Identify which cell holds the provided text, then report its [x, y] central coordinate. 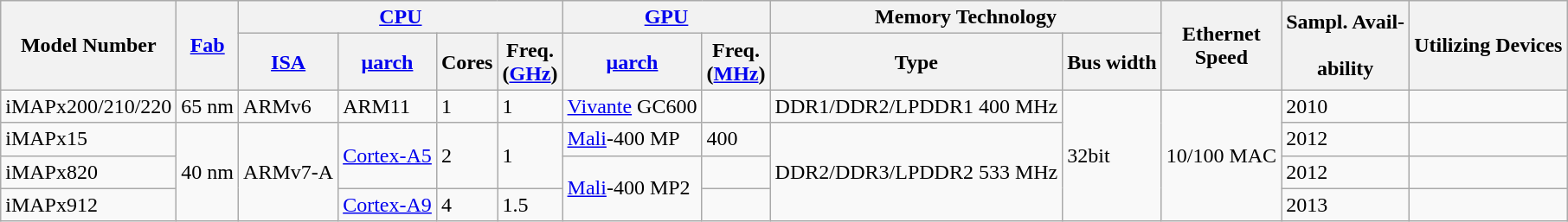
65 nm [208, 106]
400 [736, 139]
iMAPx15 [88, 139]
Memory Technology [966, 17]
ARM11 [388, 106]
Cortex-A5 [388, 155]
iMAPx820 [88, 172]
Mali-400 MP2 [632, 188]
Cortex-A9 [388, 205]
Model Number [88, 45]
1.5 [530, 205]
2013 [1346, 205]
Freq.(MHz) [736, 62]
DDR2/DDR3/LPDDR2 533 MHz [916, 172]
Bus width [1112, 62]
Sampl. Avail-ability [1346, 45]
DDR1/DDR2/LPDDR1 400 MHz [916, 106]
CPU [401, 17]
Cores [467, 62]
2010 [1346, 106]
ISA [289, 62]
ARMv7-A [289, 172]
Vivante GC600 [632, 106]
Utilizing Devices [1488, 45]
EthernetSpeed [1221, 45]
iMAPx200/210/220 [88, 106]
GPU [666, 17]
Mali-400 MP [632, 139]
Type [916, 62]
Fab [208, 45]
32bit [1112, 155]
Freq.(GHz) [530, 62]
10/100 MAC [1221, 155]
2 [467, 155]
ARMv6 [289, 106]
4 [467, 205]
40 nm [208, 172]
iMAPx912 [88, 205]
